Scan for the cell matching the given text and deliver its (X, Y) coordinate at center. 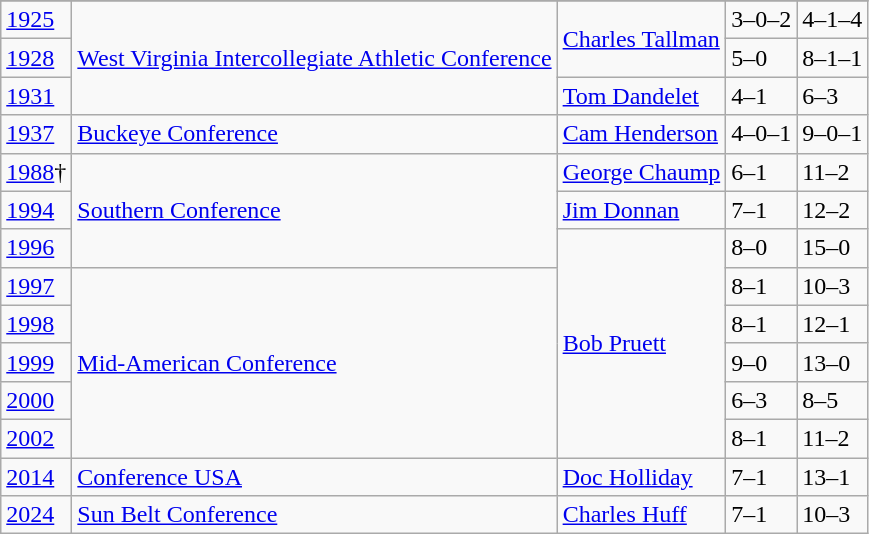
Cam Henderson (642, 134)
4–0–1 (762, 134)
Southern Conference (314, 210)
2000 (36, 400)
4–1 (762, 96)
12–2 (832, 210)
Jim Donnan (642, 210)
1994 (36, 210)
Bob Pruett (642, 343)
13–1 (832, 477)
8–0 (762, 248)
1928 (36, 58)
1931 (36, 96)
Doc Holliday (642, 477)
1997 (36, 286)
6–1 (762, 172)
2014 (36, 477)
Charles Tallman (642, 39)
Sun Belt Conference (314, 515)
15–0 (832, 248)
George Chaump (642, 172)
3–0–2 (762, 20)
1988† (36, 172)
12–1 (832, 324)
4–1–4 (832, 20)
2002 (36, 438)
1996 (36, 248)
1999 (36, 362)
Buckeye Conference (314, 134)
1998 (36, 324)
5–0 (762, 58)
9–0–1 (832, 134)
Mid-American Conference (314, 362)
Conference USA (314, 477)
8–5 (832, 400)
Tom Dandelet (642, 96)
Charles Huff (642, 515)
13–0 (832, 362)
1937 (36, 134)
9–0 (762, 362)
1925 (36, 20)
8–1–1 (832, 58)
West Virginia Intercollegiate Athletic Conference (314, 58)
2024 (36, 515)
